Return [x, y] of the center of cell containing provided text 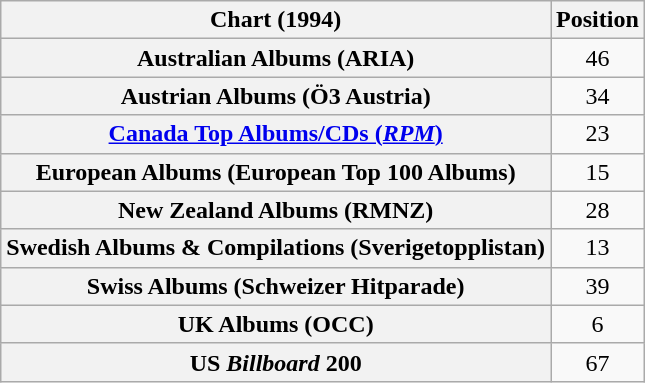
28 [598, 210]
39 [598, 286]
European Albums (European Top 100 Albums) [276, 172]
46 [598, 58]
13 [598, 248]
UK Albums (OCC) [276, 324]
15 [598, 172]
Austrian Albums (Ö3 Austria) [276, 96]
Canada Top Albums/CDs (RPM) [276, 134]
New Zealand Albums (RMNZ) [276, 210]
34 [598, 96]
Chart (1994) [276, 20]
Australian Albums (ARIA) [276, 58]
23 [598, 134]
Position [598, 20]
67 [598, 362]
6 [598, 324]
Swiss Albums (Schweizer Hitparade) [276, 286]
US Billboard 200 [276, 362]
Swedish Albums & Compilations (Sverigetopplistan) [276, 248]
